Return (x, y) of the center of cell containing provided text 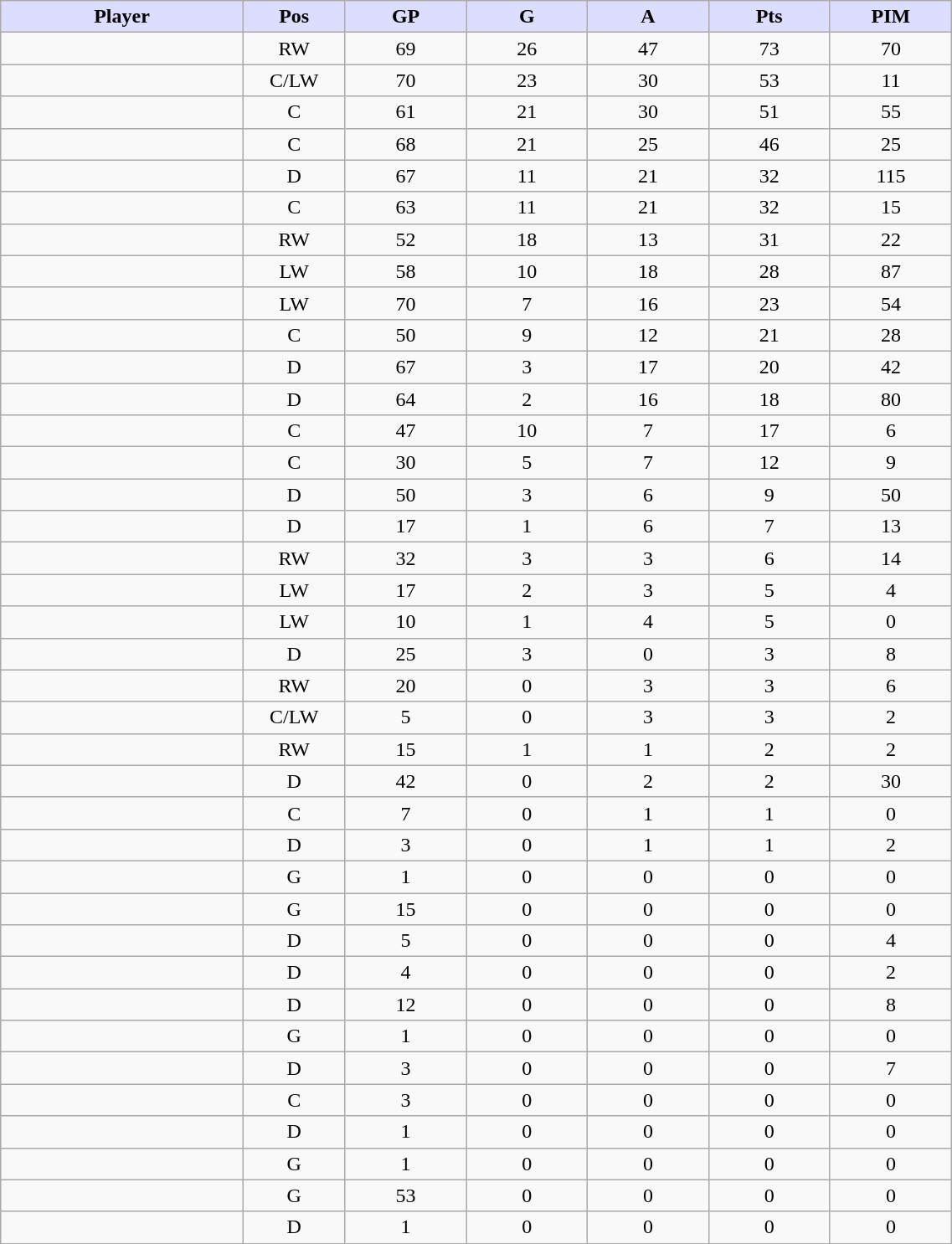
14 (891, 558)
63 (405, 208)
Pts (769, 17)
GP (405, 17)
55 (891, 112)
54 (891, 303)
69 (405, 49)
73 (769, 49)
A (648, 17)
22 (891, 239)
Player (122, 17)
PIM (891, 17)
87 (891, 271)
51 (769, 112)
68 (405, 144)
Pos (294, 17)
115 (891, 176)
52 (405, 239)
31 (769, 239)
26 (527, 49)
64 (405, 399)
80 (891, 399)
58 (405, 271)
61 (405, 112)
46 (769, 144)
